Provide the (x, y) coordinate of the cell's center where the given text is located.  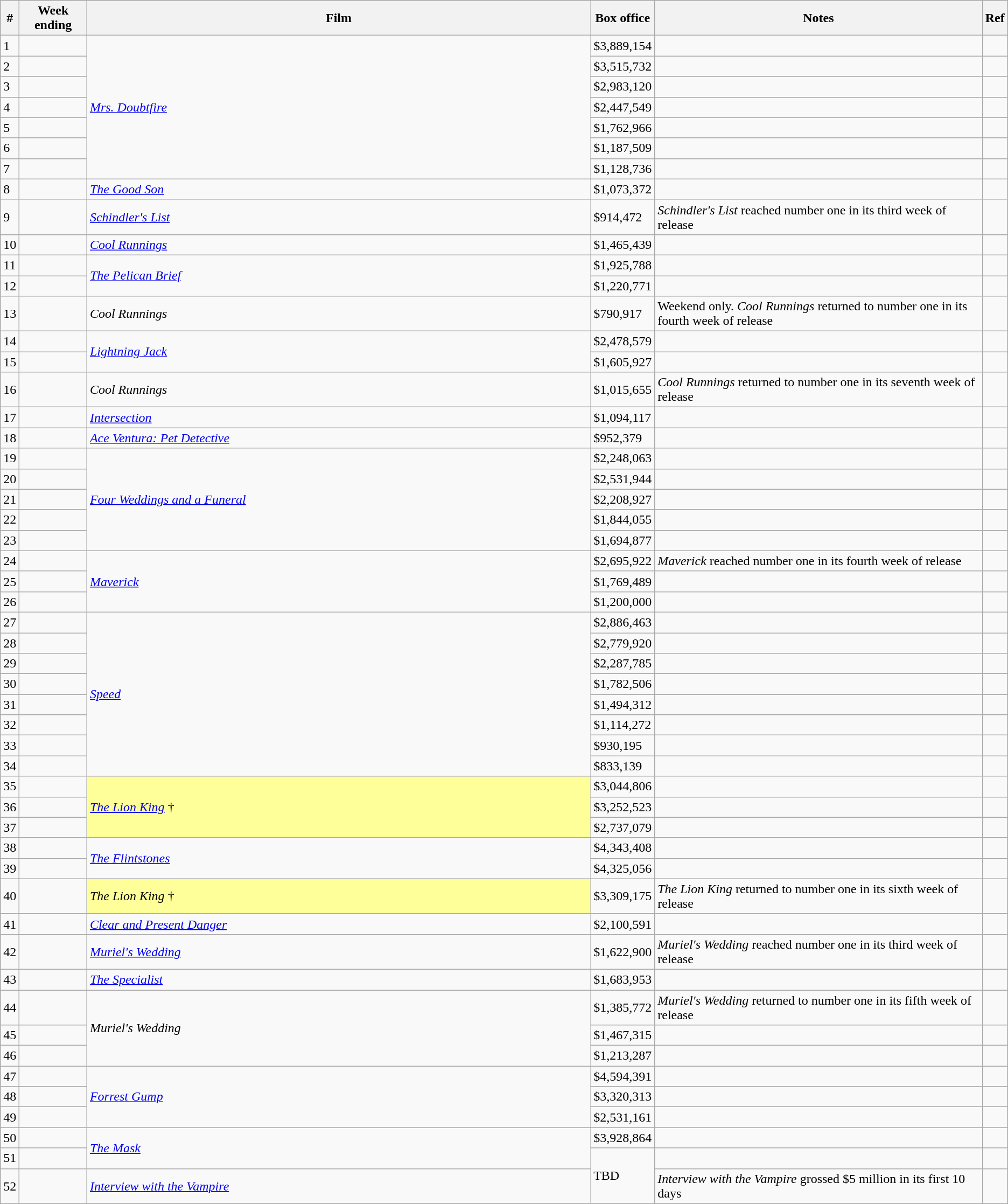
14 (10, 342)
46 (10, 1056)
$4,343,408 (622, 848)
Box office (622, 18)
$914,472 (622, 217)
The Mask (338, 1148)
$1,683,953 (622, 979)
Forrest Gump (338, 1097)
5 (10, 128)
$3,889,154 (622, 46)
28 (10, 643)
1 (10, 46)
Intersection (338, 417)
$1,762,966 (622, 128)
47 (10, 1076)
$2,983,120 (622, 87)
17 (10, 417)
51 (10, 1158)
43 (10, 979)
Schindler's List reached number one in its third week of release (818, 217)
48 (10, 1097)
$1,925,788 (622, 265)
$1,187,509 (622, 148)
12 (10, 286)
$3,044,806 (622, 787)
$952,379 (622, 438)
$1,385,772 (622, 1007)
$790,917 (622, 314)
$1,467,315 (622, 1035)
$1,844,055 (622, 520)
11 (10, 265)
49 (10, 1117)
$2,100,591 (622, 924)
33 (10, 746)
23 (10, 540)
$2,447,549 (622, 107)
52 (10, 1186)
$2,248,063 (622, 458)
$2,531,944 (622, 479)
18 (10, 438)
31 (10, 705)
44 (10, 1007)
2 (10, 66)
8 (10, 189)
Speed (338, 694)
3 (10, 87)
Ref (995, 18)
Ace Ventura: Pet Detective (338, 438)
$1,015,655 (622, 390)
$1,213,287 (622, 1056)
Notes (818, 18)
$2,208,927 (622, 499)
Film (338, 18)
34 (10, 766)
$1,622,900 (622, 951)
50 (10, 1138)
16 (10, 390)
$1,200,000 (622, 602)
$930,195 (622, 746)
$833,139 (622, 766)
24 (10, 561)
$1,128,736 (622, 169)
$2,478,579 (622, 342)
13 (10, 314)
19 (10, 458)
$3,309,175 (622, 896)
38 (10, 848)
$2,531,161 (622, 1117)
Maverick (338, 581)
The Flintstones (338, 858)
27 (10, 622)
37 (10, 827)
$1,094,117 (622, 417)
42 (10, 951)
29 (10, 664)
20 (10, 479)
The Pelican Brief (338, 275)
30 (10, 684)
$2,287,785 (622, 664)
$2,737,079 (622, 827)
# (10, 18)
36 (10, 807)
45 (10, 1035)
$1,694,877 (622, 540)
32 (10, 725)
$1,782,506 (622, 684)
35 (10, 787)
25 (10, 581)
Muriel's Wedding returned to number one in its fifth week of release (818, 1007)
Schindler's List (338, 217)
$4,325,056 (622, 868)
Maverick reached number one in its fourth week of release (818, 561)
$1,220,771 (622, 286)
$1,494,312 (622, 705)
39 (10, 868)
Muriel's Wedding reached number one in its third week of release (818, 951)
Clear and Present Danger (338, 924)
$2,695,922 (622, 561)
$2,779,920 (622, 643)
$2,886,463 (622, 622)
Cool Runnings returned to number one in its seventh week of release (818, 390)
Lightning Jack (338, 352)
Mrs. Doubtfire (338, 107)
15 (10, 362)
$3,515,732 (622, 66)
Four Weddings and a Funeral (338, 499)
4 (10, 107)
The Specialist (338, 979)
10 (10, 245)
Weekend only. Cool Runnings returned to number one in its fourth week of release (818, 314)
22 (10, 520)
9 (10, 217)
$1,073,372 (622, 189)
Interview with the Vampire (338, 1186)
TBD (622, 1175)
26 (10, 602)
6 (10, 148)
Interview with the Vampire grossed $5 million in its first 10 days (818, 1186)
$4,594,391 (622, 1076)
$3,252,523 (622, 807)
40 (10, 896)
$3,928,864 (622, 1138)
The Lion King returned to number one in its sixth week of release (818, 896)
The Good Son (338, 189)
$1,114,272 (622, 725)
$1,605,927 (622, 362)
Week ending (53, 18)
$3,320,313 (622, 1097)
$1,769,489 (622, 581)
21 (10, 499)
7 (10, 169)
$1,465,439 (622, 245)
41 (10, 924)
